Identify which cell holds the provided text, then report its [x, y] central coordinate. 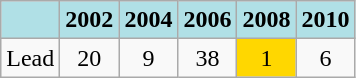
9 [148, 58]
2008 [266, 20]
2004 [148, 20]
2006 [208, 20]
6 [326, 58]
Lead [30, 58]
1 [266, 58]
2010 [326, 20]
20 [90, 58]
2002 [90, 20]
38 [208, 58]
